From the cell containing the given text, extract its center point as (X, Y) coordinate. 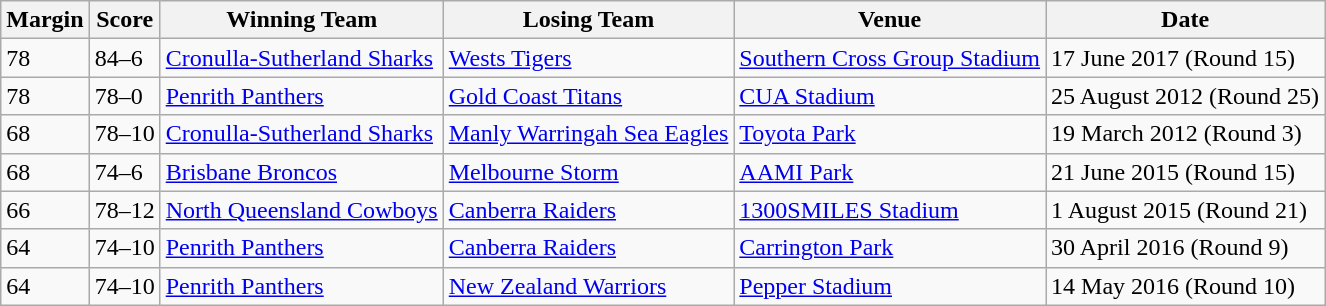
Southern Cross Group Stadium (890, 58)
19 March 2012 (Round 3) (1186, 134)
Winning Team (302, 20)
New Zealand Warriors (588, 286)
Gold Coast Titans (588, 96)
Losing Team (588, 20)
17 June 2017 (Round 15) (1186, 58)
1 August 2015 (Round 21) (1186, 210)
Margin (45, 20)
14 May 2016 (Round 10) (1186, 286)
84–6 (124, 58)
Melbourne Storm (588, 172)
1300SMILES Stadium (890, 210)
North Queensland Cowboys (302, 210)
21 June 2015 (Round 15) (1186, 172)
30 April 2016 (Round 9) (1186, 248)
Score (124, 20)
78–0 (124, 96)
74–6 (124, 172)
78–10 (124, 134)
CUA Stadium (890, 96)
Pepper Stadium (890, 286)
Brisbane Broncos (302, 172)
Wests Tigers (588, 58)
25 August 2012 (Round 25) (1186, 96)
66 (45, 210)
Venue (890, 20)
78–12 (124, 210)
Carrington Park (890, 248)
Toyota Park (890, 134)
Date (1186, 20)
AAMI Park (890, 172)
Manly Warringah Sea Eagles (588, 134)
